For the text-containing cell, return its midpoint in [X, Y] coordinate format. 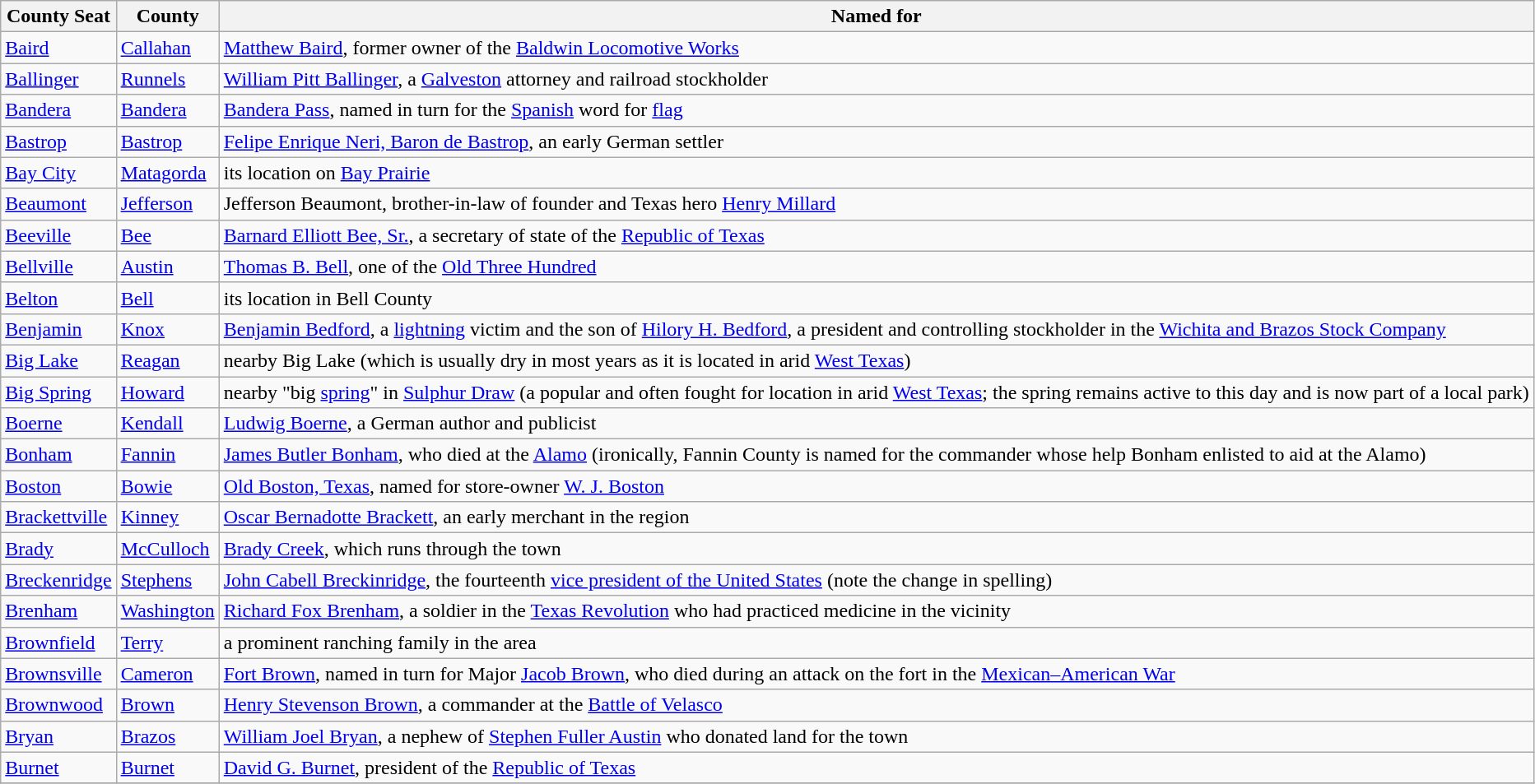
a prominent ranching family in the area [876, 643]
Bryan [58, 736]
William Joel Bryan, a nephew of Stephen Fuller Austin who donated land for the town [876, 736]
Bellville [58, 267]
Brackettville [58, 517]
Bonham [58, 455]
Terry [168, 643]
Callahan [168, 48]
Beaumont [58, 204]
its location on Bay Prairie [876, 173]
Reagan [168, 360]
Fannin [168, 455]
Brazos [168, 736]
Runnels [168, 79]
Jefferson Beaumont, brother-in-law of founder and Texas hero Henry Millard [876, 204]
Named for [876, 16]
Brady Creek, which runs through the town [876, 549]
Boston [58, 486]
Big Spring [58, 392]
Big Lake [58, 360]
William Pitt Ballinger, a Galveston attorney and railroad stockholder [876, 79]
Benjamin [58, 329]
Ballinger [58, 79]
Bell [168, 298]
Breckenridge [58, 580]
Matagorda [168, 173]
Kinney [168, 517]
Brady [58, 549]
Kendall [168, 424]
Washington [168, 611]
David G. Burnet, president of the Republic of Texas [876, 768]
Old Boston, Texas, named for store-owner W. J. Boston [876, 486]
Brownfield [58, 643]
County [168, 16]
Barnard Elliott Bee, Sr., a secretary of state of the Republic of Texas [876, 235]
Bee [168, 235]
Matthew Baird, former owner of the Baldwin Locomotive Works [876, 48]
Brenham [58, 611]
Belton [58, 298]
Beeville [58, 235]
County Seat [58, 16]
Knox [168, 329]
nearby Big Lake (which is usually dry in most years as it is located in arid West Texas) [876, 360]
McCulloch [168, 549]
its location in Bell County [876, 298]
Bandera Pass, named in turn for the Spanish word for flag [876, 110]
Brownsville [58, 674]
Henry Stevenson Brown, a commander at the Battle of Velasco [876, 705]
Felipe Enrique Neri, Baron de Bastrop, an early German settler [876, 141]
Bay City [58, 173]
Bowie [168, 486]
Brownwood [58, 705]
Brown [168, 705]
James Butler Bonham, who died at the Alamo (ironically, Fannin County is named for the commander whose help Bonham enlisted to aid at the Alamo) [876, 455]
Howard [168, 392]
Richard Fox Brenham, a soldier in the Texas Revolution who had practiced medicine in the vicinity [876, 611]
John Cabell Breckinridge, the fourteenth vice president of the United States (note the change in spelling) [876, 580]
Jefferson [168, 204]
Cameron [168, 674]
Stephens [168, 580]
Oscar Bernadotte Brackett, an early merchant in the region [876, 517]
Thomas B. Bell, one of the Old Three Hundred [876, 267]
Boerne [58, 424]
Fort Brown, named in turn for Major Jacob Brown, who died during an attack on the fort in the Mexican–American War [876, 674]
Austin [168, 267]
Baird [58, 48]
Ludwig Boerne, a German author and publicist [876, 424]
